From the cell containing the given text, extract its center point as [X, Y] coordinate. 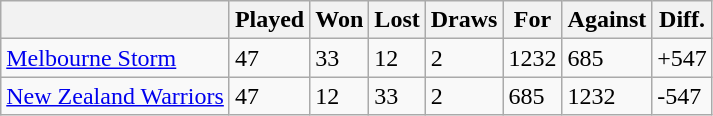
Against [607, 20]
Played [269, 20]
Won [340, 20]
Lost [397, 20]
Melbourne Storm [116, 58]
New Zealand Warriors [116, 96]
+547 [682, 58]
For [532, 20]
Diff. [682, 20]
-547 [682, 96]
Draws [464, 20]
